Capture the cell that displays the provided text and extract its (X, Y) central coordinate. 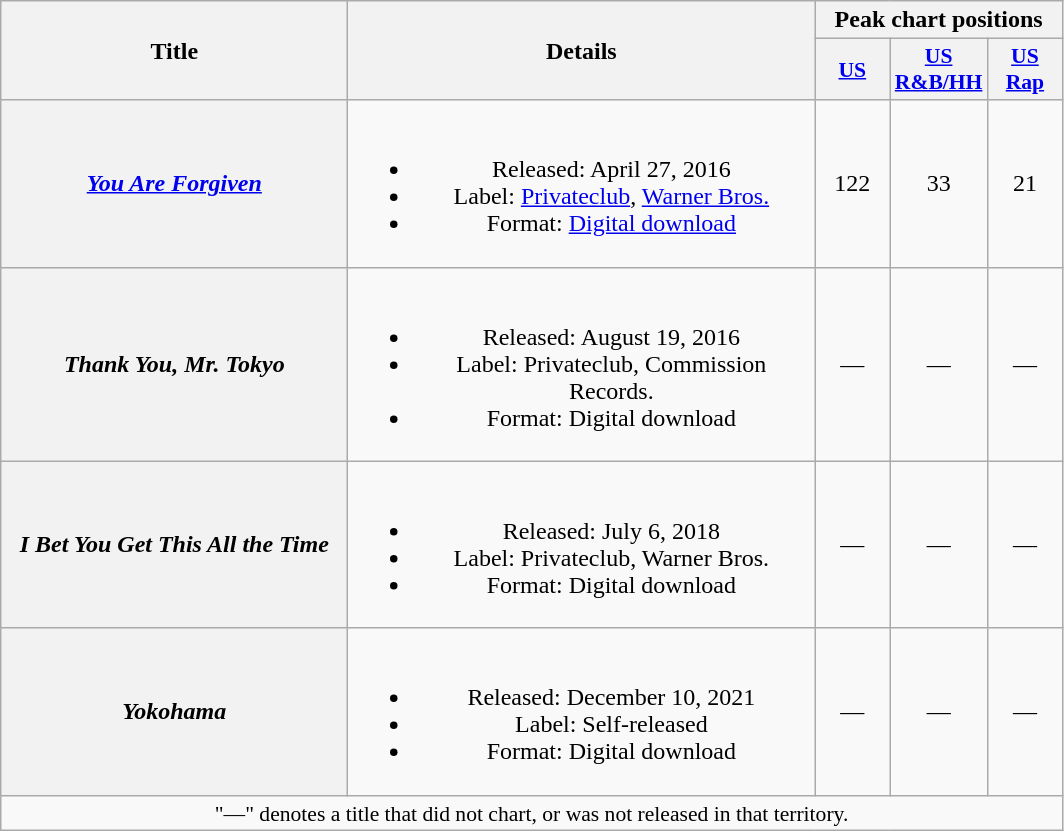
Released: July 6, 2018Label: Privateclub, Warner Bros.Format: Digital download (582, 544)
Released: December 10, 2021Label: Self-releasedFormat: Digital download (582, 712)
US R&B/HH (939, 70)
21 (1024, 184)
Peak chart positions (939, 20)
You Are Forgiven (174, 184)
Details (582, 50)
33 (939, 184)
US Rap (1024, 70)
Released: April 27, 2016Label: Privateclub, Warner Bros.Format: Digital download (582, 184)
US (852, 70)
122 (852, 184)
Thank You, Mr. Tokyo (174, 364)
"—" denotes a title that did not chart, or was not released in that territory. (532, 813)
I Bet You Get This All the Time (174, 544)
Title (174, 50)
Released: August 19, 2016Label: Privateclub, Commission Records.Format: Digital download (582, 364)
Yokohama (174, 712)
